Identify which cell holds the provided text, then report its (x, y) central coordinate. 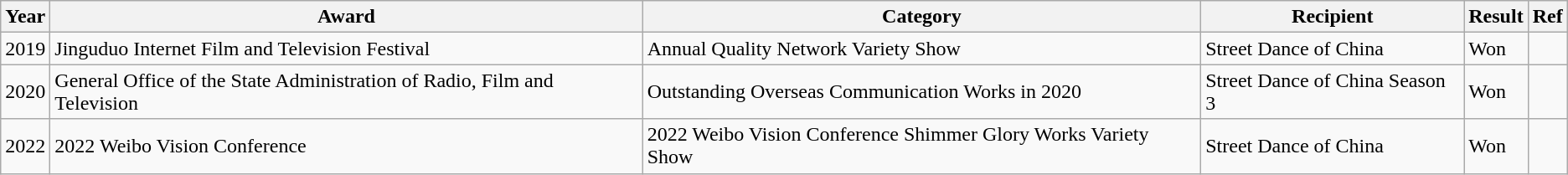
Ref (1548, 17)
2020 (25, 92)
Jinguduo Internet Film and Television Festival (347, 49)
Award (347, 17)
2019 (25, 49)
Recipient (1333, 17)
2022 (25, 146)
General Office of the State Administration of Radio, Film and Television (347, 92)
Year (25, 17)
Street Dance of China Season 3 (1333, 92)
Category (921, 17)
Annual Quality Network Variety Show (921, 49)
Outstanding Overseas Communication Works in 2020 (921, 92)
2022 Weibo Vision Conference Shimmer Glory Works Variety Show (921, 146)
2022 Weibo Vision Conference (347, 146)
Result (1496, 17)
